From the cell containing the given text, extract its center point as [x, y] coordinate. 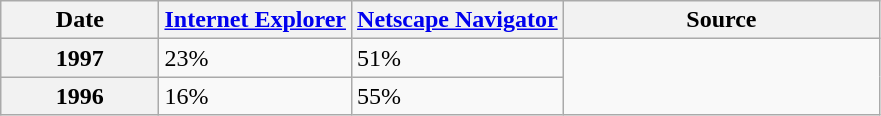
Date [80, 20]
Source [721, 20]
Netscape Navigator [458, 20]
16% [256, 96]
Internet Explorer [256, 20]
1996 [80, 96]
23% [256, 58]
51% [458, 58]
1997 [80, 58]
55% [458, 96]
